Search for the cell housing the specified text and yield its [x, y] center coordinate. 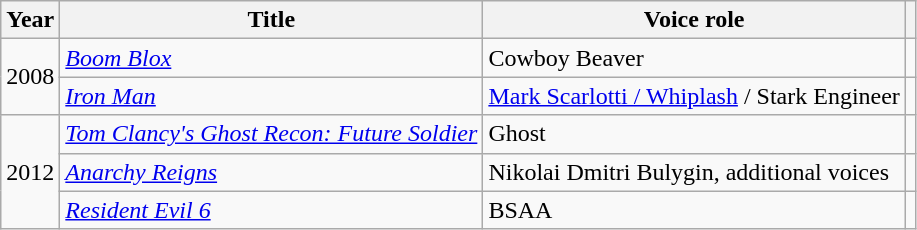
Anarchy Reigns [272, 172]
2008 [30, 77]
BSAA [694, 210]
Mark Scarlotti / Whiplash / Stark Engineer [694, 96]
Iron Man [272, 96]
Voice role [694, 20]
Resident Evil 6 [272, 210]
Boom Blox [272, 58]
Year [30, 20]
Tom Clancy's Ghost Recon: Future Soldier [272, 134]
Nikolai Dmitri Bulygin, additional voices [694, 172]
Title [272, 20]
Cowboy Beaver [694, 58]
2012 [30, 172]
Ghost [694, 134]
